Pinpoint the cell where the given text exists, returning its (x, y) midpoint coordinate. 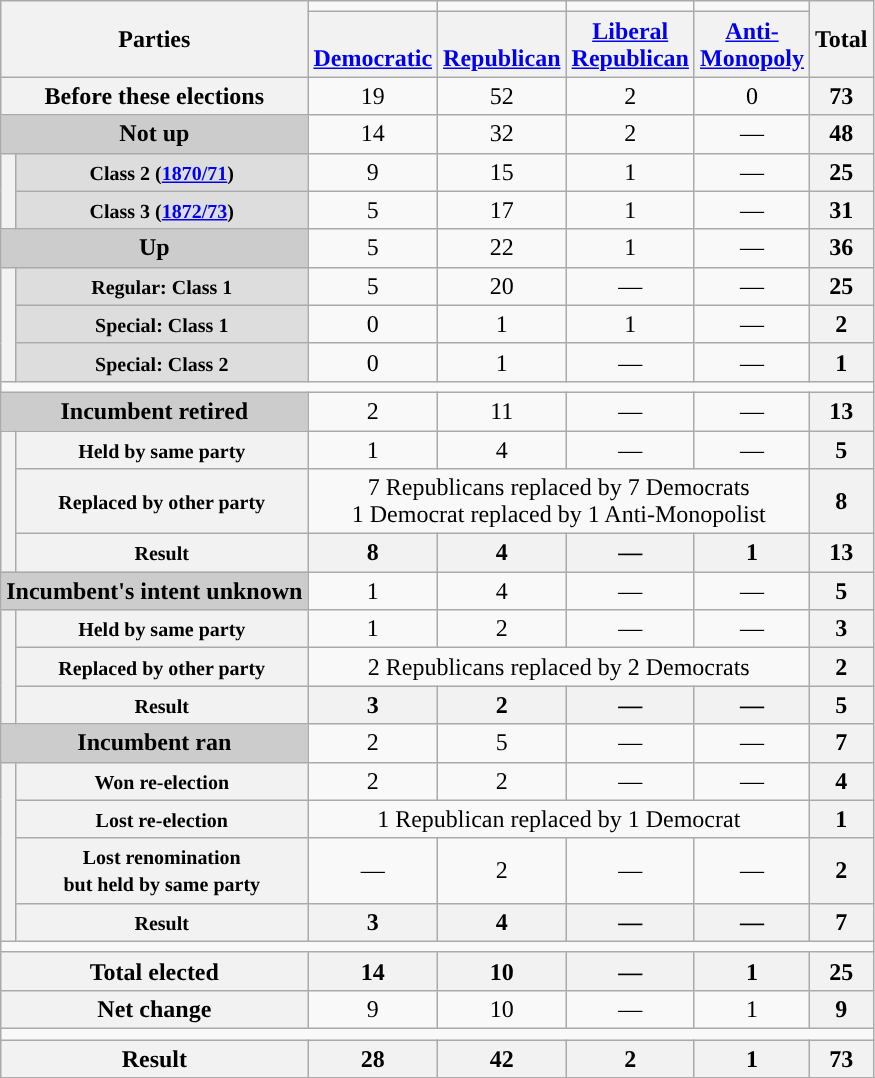
Regular: Class 1 (162, 286)
Anti-Monopoly (752, 44)
36 (842, 248)
Parties (154, 39)
48 (842, 134)
Up (154, 248)
Not up (154, 134)
Special: Class 1 (162, 324)
Incumbent ran (154, 743)
31 (842, 210)
17 (502, 210)
Special: Class 2 (162, 362)
Lost renominationbut held by same party (162, 870)
Incumbent retired (154, 411)
19 (373, 96)
2 Republicans replaced by 2 Democrats (559, 667)
42 (502, 1059)
32 (502, 134)
Incumbent's intent unknown (154, 591)
52 (502, 96)
7 Republicans replaced by 7 Democrats1 Democrat replaced by 1 Anti-Monopolist (559, 502)
15 (502, 172)
Total elected (154, 971)
LiberalRepublican (630, 44)
Republican (502, 44)
28 (373, 1059)
Lost re-election (162, 819)
20 (502, 286)
22 (502, 248)
Democratic (373, 44)
Before these elections (154, 96)
Class 3 (1872/73) (162, 210)
Total (842, 39)
Class 2 (1870/71) (162, 172)
11 (502, 411)
Net change (154, 1009)
1 Republican replaced by 1 Democrat (559, 819)
Won re-election (162, 781)
